Output the [x, y] coordinate of the center of the cell containing the given text.  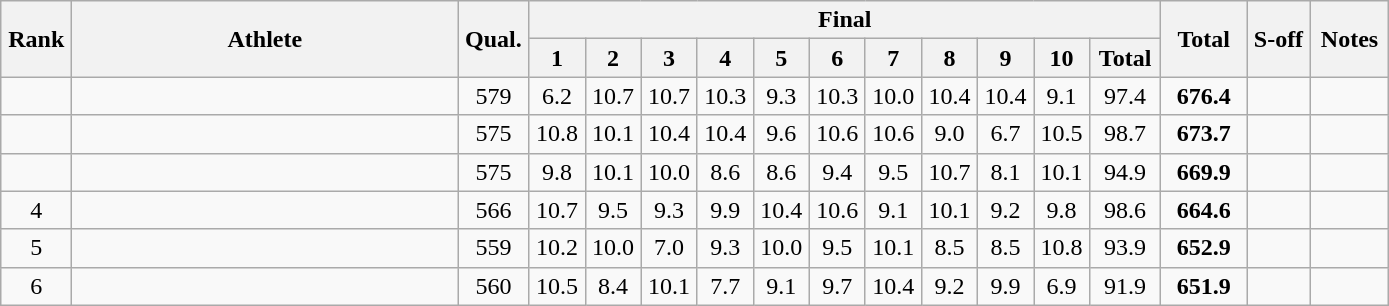
669.9 [1204, 172]
97.4 [1126, 96]
Qual. [494, 39]
560 [494, 286]
8.1 [1005, 172]
7 [893, 58]
7.0 [669, 248]
673.7 [1204, 134]
9.0 [949, 134]
98.7 [1126, 134]
98.6 [1126, 210]
Athlete [265, 39]
Final [845, 20]
10 [1062, 58]
559 [494, 248]
566 [494, 210]
651.9 [1204, 286]
91.9 [1126, 286]
Rank [36, 39]
9.6 [781, 134]
9.7 [837, 286]
93.9 [1126, 248]
8 [949, 58]
8.4 [613, 286]
676.4 [1204, 96]
652.9 [1204, 248]
Notes [1350, 39]
7.7 [725, 286]
S-off [1279, 39]
2 [613, 58]
6.2 [557, 96]
664.6 [1204, 210]
10.2 [557, 248]
579 [494, 96]
3 [669, 58]
6.9 [1062, 286]
94.9 [1126, 172]
1 [557, 58]
6.7 [1005, 134]
9 [1005, 58]
9.4 [837, 172]
